Output the [x, y] coordinate of the center of the cell containing the given text.  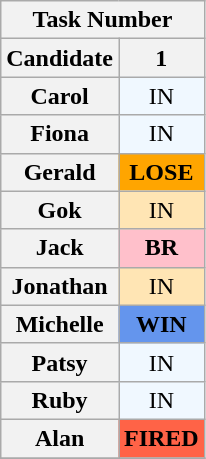
Task Number [102, 20]
Alan [60, 438]
Gok [60, 210]
Michelle [60, 324]
BR [161, 248]
FIRED [161, 438]
Candidate [60, 58]
WIN [161, 324]
Fiona [60, 134]
LOSE [161, 172]
Jack [60, 248]
Gerald [60, 172]
Patsy [60, 362]
Carol [60, 96]
1 [161, 58]
Ruby [60, 400]
Jonathan [60, 286]
